Capture the cell that displays the provided text and extract its [X, Y] central coordinate. 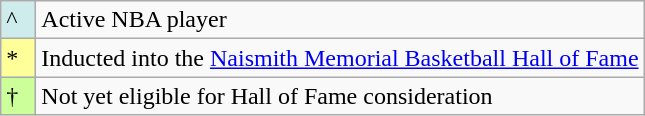
Not yet eligible for Hall of Fame consideration [340, 96]
† [18, 96]
^ [18, 20]
Inducted into the Naismith Memorial Basketball Hall of Fame [340, 58]
Active NBA player [340, 20]
* [18, 58]
